Provide the (X, Y) coordinate of the cell's center where the given text is located.  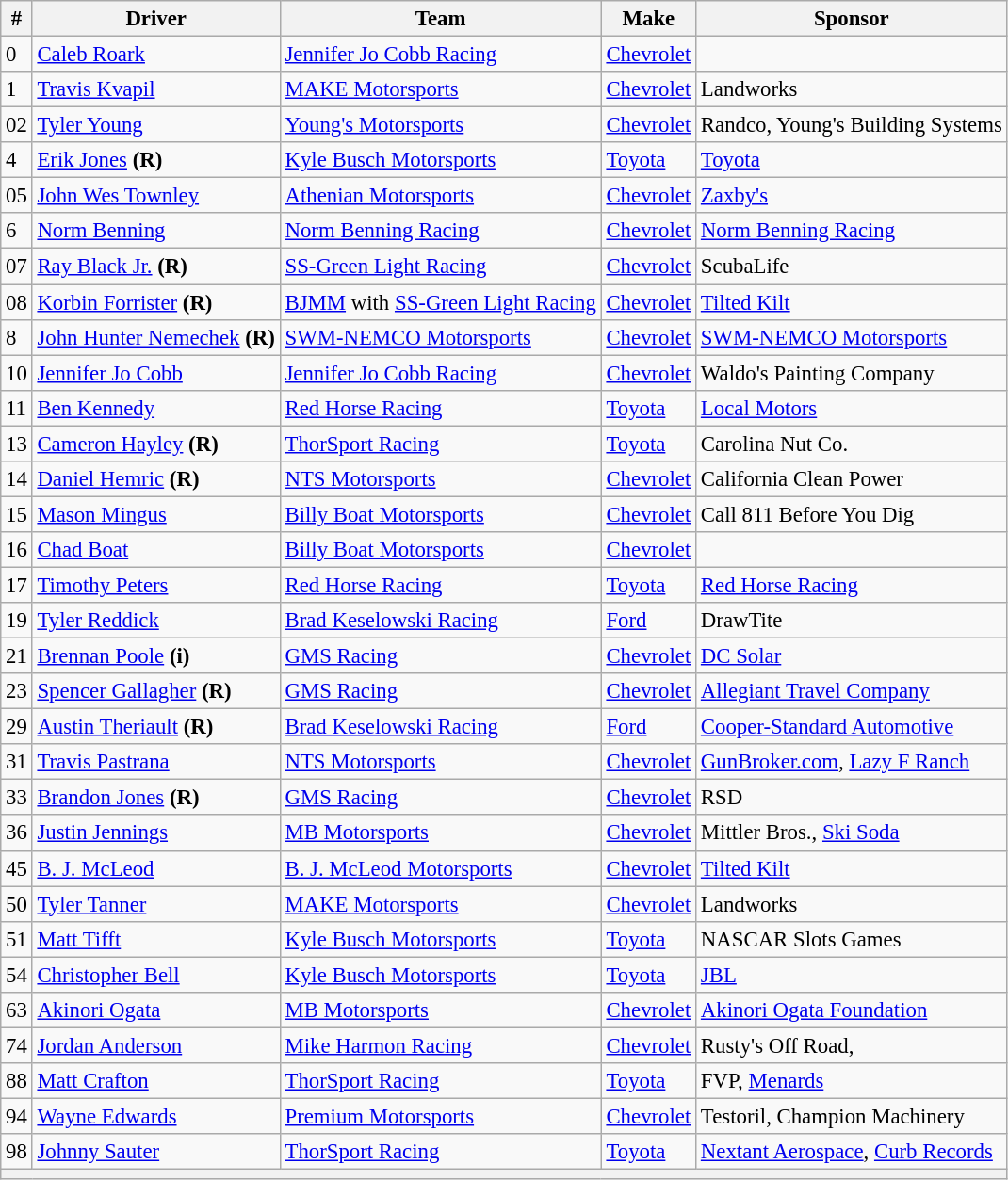
Nextant Aerospace, Curb Records (852, 1152)
Driver (156, 19)
Carolina Nut Co. (852, 444)
Austin Theriault (R) (156, 727)
17 (17, 585)
DC Solar (852, 656)
GunBroker.com, Lazy F Ranch (852, 762)
Justin Jennings (156, 833)
Randco, Young's Building Systems (852, 125)
88 (17, 1081)
Travis Kvapil (156, 89)
54 (17, 975)
Spencer Gallagher (R) (156, 691)
21 (17, 656)
SS-Green Light Racing (441, 267)
50 (17, 904)
98 (17, 1152)
# (17, 19)
Christopher Bell (156, 975)
Allegiant Travel Company (852, 691)
Travis Pastrana (156, 762)
51 (17, 939)
4 (17, 160)
Mike Harmon Racing (441, 1045)
John Wes Townley (156, 196)
DrawTite (852, 621)
NASCAR Slots Games (852, 939)
Zaxby's (852, 196)
8 (17, 337)
07 (17, 267)
Akinori Ogata (156, 1010)
23 (17, 691)
94 (17, 1116)
Jennifer Jo Cobb (156, 373)
Akinori Ogata Foundation (852, 1010)
Korbin Forrister (R) (156, 302)
Wayne Edwards (156, 1116)
Waldo's Painting Company (852, 373)
16 (17, 550)
Timothy Peters (156, 585)
11 (17, 408)
California Clean Power (852, 479)
Tyler Tanner (156, 904)
Chad Boat (156, 550)
Brandon Jones (R) (156, 798)
1 (17, 89)
JBL (852, 975)
Daniel Hemric (R) (156, 479)
Erik Jones (R) (156, 160)
6 (17, 231)
15 (17, 514)
Athenian Motorsports (441, 196)
Caleb Roark (156, 55)
Call 811 Before You Dig (852, 514)
63 (17, 1010)
08 (17, 302)
Ray Black Jr. (R) (156, 267)
Sponsor (852, 19)
Matt Crafton (156, 1081)
33 (17, 798)
John Hunter Nemechek (R) (156, 337)
14 (17, 479)
Cameron Hayley (R) (156, 444)
Tyler Young (156, 125)
10 (17, 373)
B. J. McLeod (156, 868)
RSD (852, 798)
Johnny Sauter (156, 1152)
Testoril, Champion Machinery (852, 1116)
36 (17, 833)
Norm Benning (156, 231)
Cooper-Standard Automotive (852, 727)
FVP, Menards (852, 1081)
02 (17, 125)
74 (17, 1045)
Brennan Poole (i) (156, 656)
Local Motors (852, 408)
Matt Tifft (156, 939)
ScubaLife (852, 267)
Rusty's Off Road, (852, 1045)
31 (17, 762)
13 (17, 444)
Mittler Bros., Ski Soda (852, 833)
45 (17, 868)
Premium Motorsports (441, 1116)
Jordan Anderson (156, 1045)
Make (648, 19)
Mason Mingus (156, 514)
B. J. McLeod Motorsports (441, 868)
0 (17, 55)
Young's Motorsports (441, 125)
Team (441, 19)
19 (17, 621)
Ben Kennedy (156, 408)
Tyler Reddick (156, 621)
05 (17, 196)
29 (17, 727)
BJMM with SS-Green Light Racing (441, 302)
